Locate the cell with the specified text and output its (x, y) center coordinate. 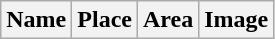
Image (236, 20)
Area (168, 20)
Name (36, 20)
Place (105, 20)
